Output the (x, y) coordinate of the center of the cell containing the given text.  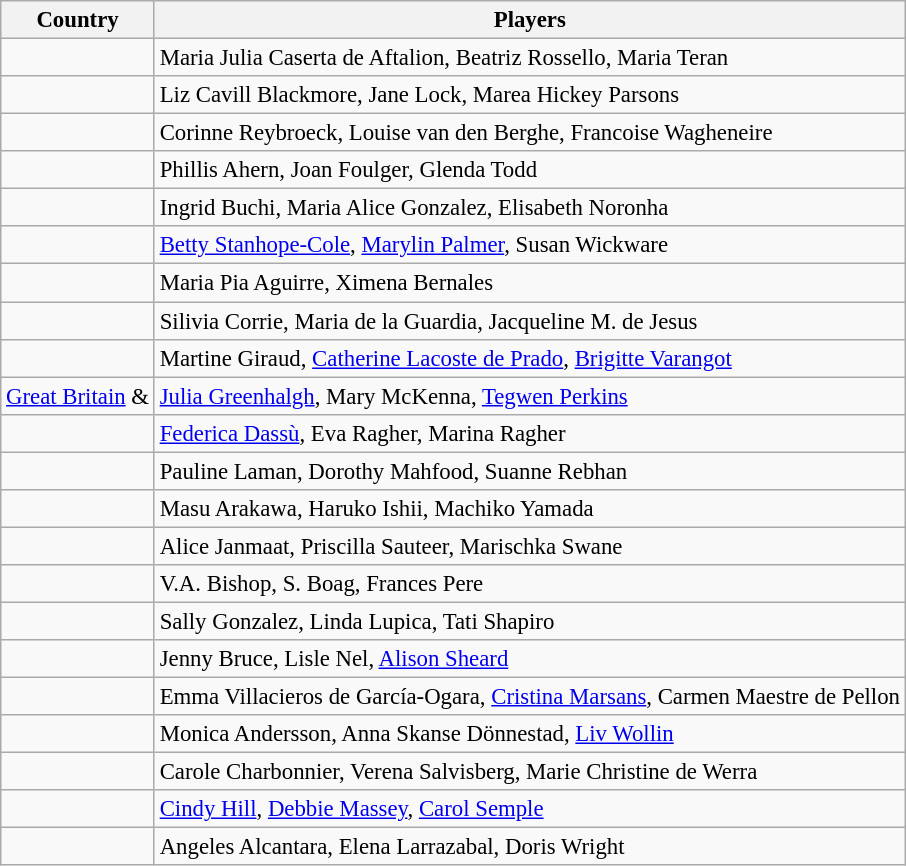
V.A. Bishop, S. Boag, Frances Pere (530, 584)
Pauline Laman, Dorothy Mahfood, Suanne Rebhan (530, 471)
Alice Janmaat, Priscilla Sauteer, Marischka Swane (530, 546)
Silivia Corrie, Maria de la Guardia, Jacqueline M. de Jesus (530, 321)
Players (530, 20)
Maria Julia Caserta de Aftalion, Beatriz Rossello, Maria Teran (530, 58)
Maria Pia Aguirre, Ximena Bernales (530, 283)
Corinne Reybroeck, Louise van den Berghe, Francoise Wagheneire (530, 133)
Monica Andersson, Anna Skanse Dönnestad, Liv Wollin (530, 734)
Masu Arakawa, Haruko Ishii, Machiko Yamada (530, 509)
Julia Greenhalgh, Mary McKenna, Tegwen Perkins (530, 396)
Carole Charbonnier, Verena Salvisberg, Marie Christine de Werra (530, 772)
Sally Gonzalez, Linda Lupica, Tati Shapiro (530, 621)
Great Britain & (78, 396)
Cindy Hill, Debbie Massey, Carol Semple (530, 809)
Martine Giraud, Catherine Lacoste de Prado, Brigitte Varangot (530, 358)
Emma Villacieros de García-Ogara, Cristina Marsans, Carmen Maestre de Pellon (530, 697)
Jenny Bruce, Lisle Nel, Alison Sheard (530, 659)
Liz Cavill Blackmore, Jane Lock, Marea Hickey Parsons (530, 95)
Angeles Alcantara, Elena Larrazabal, Doris Wright (530, 847)
Phillis Ahern, Joan Foulger, Glenda Todd (530, 170)
Ingrid Buchi, Maria Alice Gonzalez, Elisabeth Noronha (530, 208)
Federica Dassù, Eva Ragher, Marina Ragher (530, 433)
Betty Stanhope-Cole, Marylin Palmer, Susan Wickware (530, 245)
Country (78, 20)
